Find where the given text appears and provide that cell's center as [X, Y] coordinate. 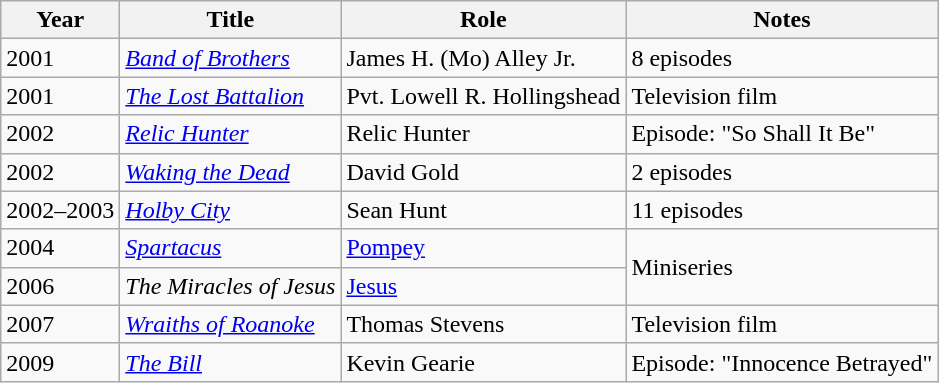
Waking the Dead [230, 172]
James H. (Mo) Alley Jr. [484, 58]
Notes [782, 20]
11 episodes [782, 210]
Wraiths of Roanoke [230, 324]
The Lost Battalion [230, 96]
Kevin Gearie [484, 362]
Sean Hunt [484, 210]
Miniseries [782, 267]
2002–2003 [60, 210]
Title [230, 20]
2007 [60, 324]
David Gold [484, 172]
2 episodes [782, 172]
The Bill [230, 362]
Episode: "So Shall It Be" [782, 134]
8 episodes [782, 58]
The Miracles of Jesus [230, 286]
Year [60, 20]
Episode: "Innocence Betrayed" [782, 362]
Thomas Stevens [484, 324]
Band of Brothers [230, 58]
Pompey [484, 248]
Spartacus [230, 248]
Role [484, 20]
2006 [60, 286]
Holby City [230, 210]
Jesus [484, 286]
2004 [60, 248]
Pvt. Lowell R. Hollingshead [484, 96]
2009 [60, 362]
